Find where the given text appears and provide that cell's center as [x, y] coordinate. 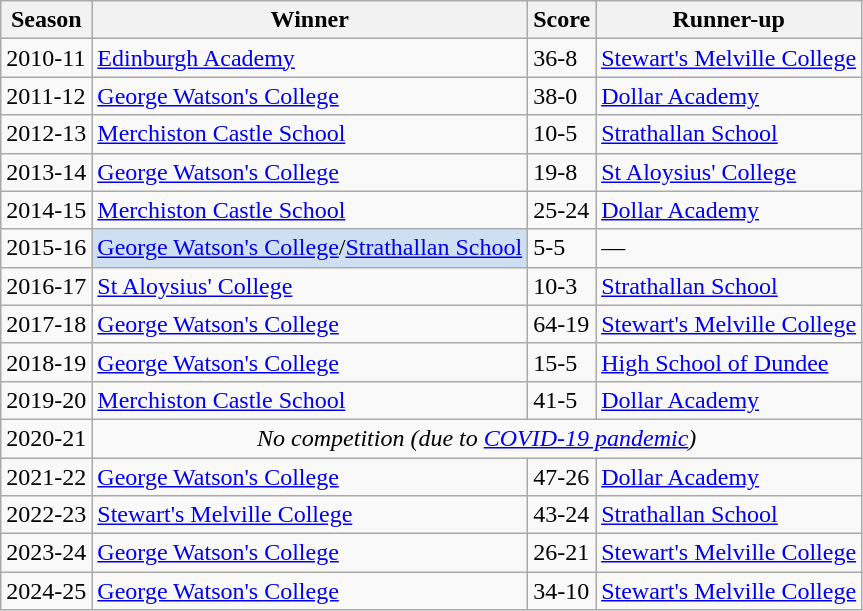
Score [562, 20]
2011-12 [46, 96]
Runner-up [729, 20]
2013-14 [46, 172]
No competition (due to COVID-19 pandemic) [477, 438]
2010-11 [46, 58]
25-24 [562, 210]
2016-17 [46, 286]
38-0 [562, 96]
2019-20 [46, 400]
15-5 [562, 362]
36-8 [562, 58]
2015-16 [46, 248]
2014-15 [46, 210]
2018-19 [46, 362]
High School of Dundee [729, 362]
34-10 [562, 591]
Winner [310, 20]
10-3 [562, 286]
— [729, 248]
26-21 [562, 553]
41-5 [562, 400]
2020-21 [46, 438]
2021-22 [46, 477]
2022-23 [46, 515]
George Watson's College/Strathallan School [310, 248]
2024-25 [46, 591]
47-26 [562, 477]
2023-24 [46, 553]
Edinburgh Academy [310, 58]
10-5 [562, 134]
43-24 [562, 515]
Season [46, 20]
5-5 [562, 248]
19-8 [562, 172]
2017-18 [46, 324]
64-19 [562, 324]
2012-13 [46, 134]
